Capture the cell that displays the provided text and extract its [x, y] central coordinate. 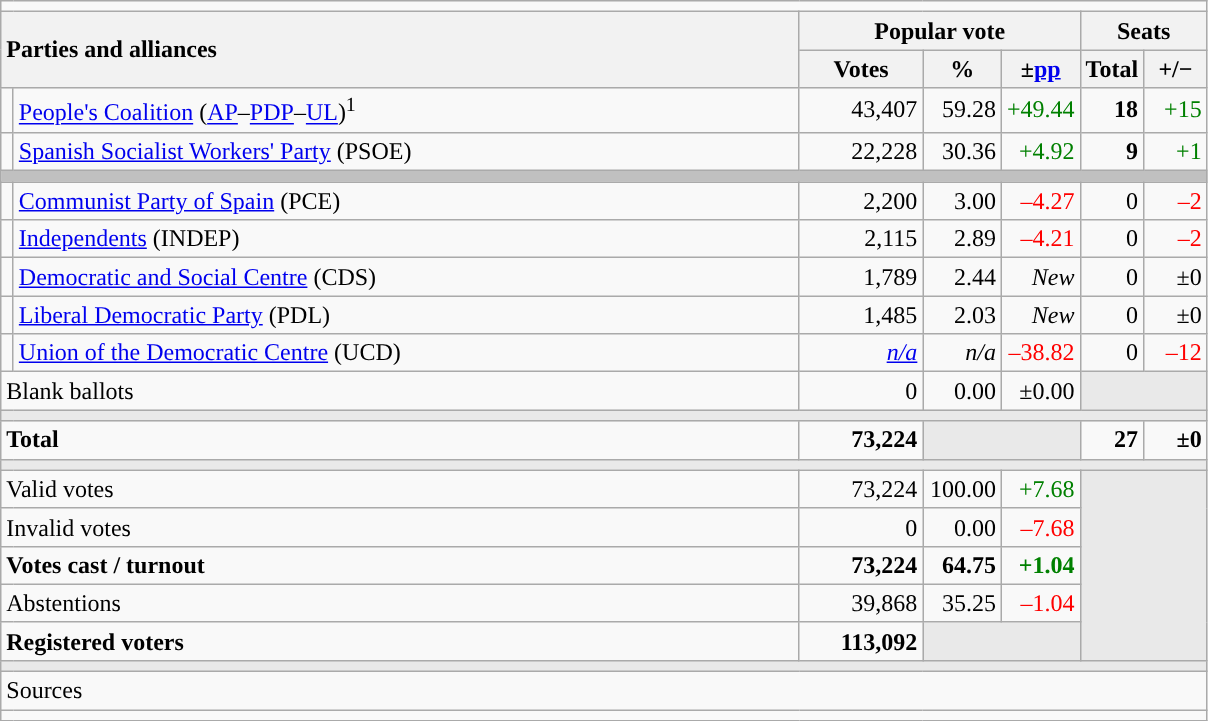
1,485 [861, 315]
Communist Party of Spain (PCE) [406, 201]
–4.21 [1040, 239]
30.36 [962, 151]
2,200 [861, 201]
Sources [604, 691]
Abstentions [400, 603]
Votes [861, 69]
–7.68 [1040, 527]
+/− [1176, 69]
Blank ballots [400, 391]
+15 [1176, 110]
Invalid votes [400, 527]
+1.04 [1040, 565]
Union of the Democratic Centre (UCD) [406, 353]
2.89 [962, 239]
2,115 [861, 239]
1,789 [861, 277]
39,868 [861, 603]
+1 [1176, 151]
Votes cast / turnout [400, 565]
2.44 [962, 277]
±0.00 [1040, 391]
43,407 [861, 110]
100.00 [962, 489]
59.28 [962, 110]
% [962, 69]
+49.44 [1040, 110]
People's Coalition (AP–PDP–UL)1 [406, 110]
Registered voters [400, 641]
Seats [1144, 31]
64.75 [962, 565]
–38.82 [1040, 353]
Popular vote [940, 31]
Independents (INDEP) [406, 239]
–1.04 [1040, 603]
113,092 [861, 641]
Spanish Socialist Workers' Party (PSOE) [406, 151]
Democratic and Social Centre (CDS) [406, 277]
Liberal Democratic Party (PDL) [406, 315]
18 [1112, 110]
3.00 [962, 201]
35.25 [962, 603]
Valid votes [400, 489]
±pp [1040, 69]
+4.92 [1040, 151]
22,228 [861, 151]
+7.68 [1040, 489]
2.03 [962, 315]
–12 [1176, 353]
9 [1112, 151]
27 [1112, 440]
Parties and alliances [400, 50]
–4.27 [1040, 201]
